Extract the [x, y] coordinate from the center of the cell holding the provided text.  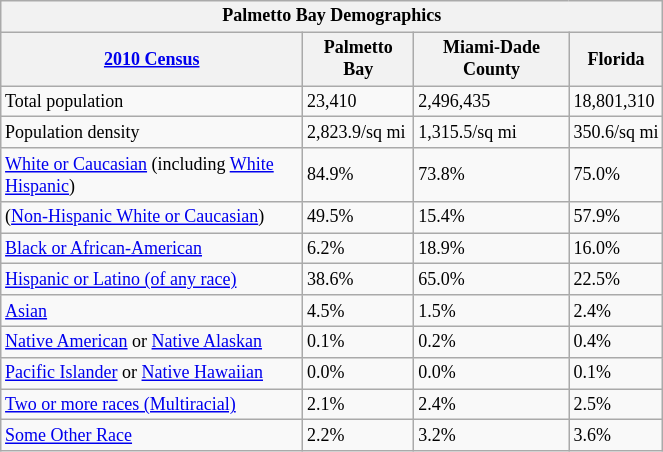
0.2% [492, 342]
0.4% [616, 342]
38.6% [358, 280]
Some Other Race [152, 436]
73.8% [492, 175]
1.5% [492, 310]
Total population [152, 102]
18,801,310 [616, 102]
6.2% [358, 248]
2.1% [358, 404]
Asian [152, 310]
350.6/sq mi [616, 132]
3.6% [616, 436]
Native American or Native Alaskan [152, 342]
Florida [616, 59]
Pacific Islander or Native Hawaiian [152, 372]
75.0% [616, 175]
White or Caucasian (including White Hispanic) [152, 175]
18.9% [492, 248]
84.9% [358, 175]
Population density [152, 132]
3.2% [492, 436]
2,823.9/sq mi [358, 132]
Miami-Dade County [492, 59]
Hispanic or Latino (of any race) [152, 280]
4.5% [358, 310]
Two or more races (Multiracial) [152, 404]
2,496,435 [492, 102]
2.2% [358, 436]
2.5% [616, 404]
1,315.5/sq mi [492, 132]
Black or African-American [152, 248]
2010 Census [152, 59]
22.5% [616, 280]
15.4% [492, 218]
Palmetto Bay [358, 59]
(Non-Hispanic White or Caucasian) [152, 218]
23,410 [358, 102]
16.0% [616, 248]
57.9% [616, 218]
65.0% [492, 280]
49.5% [358, 218]
Palmetto Bay Demographics [332, 16]
